Search for the cell housing the specified text and yield its [x, y] center coordinate. 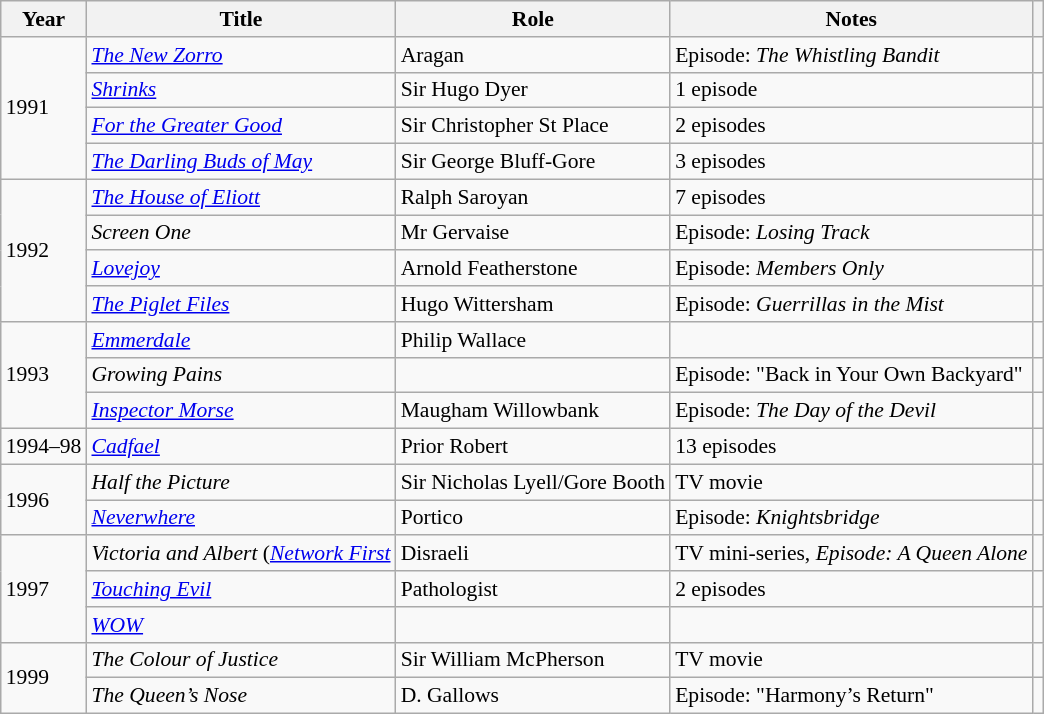
Sir Hugo Dyer [534, 90]
Touching Evil [240, 589]
Ralph Saroyan [534, 197]
The Darling Buds of May [240, 162]
1 episode [851, 90]
1999 [44, 678]
Sir Nicholas Lyell/Gore Booth [534, 482]
The Colour of Justice [240, 660]
Episode: Knightsbridge [851, 518]
The New Zorro [240, 55]
Title [240, 19]
Inspector Morse [240, 411]
Emmerdale [240, 340]
Prior Robert [534, 447]
Screen One [240, 233]
Episode: Guerrillas in the Mist [851, 304]
Hugo Wittersham [534, 304]
TV mini-series, Episode: A Queen Alone [851, 554]
WOW [240, 625]
The House of Eliott [240, 197]
1992 [44, 250]
3 episodes [851, 162]
1991 [44, 108]
Role [534, 19]
Episode: The Day of the Devil [851, 411]
Neverwhere [240, 518]
1997 [44, 590]
Cadfael [240, 447]
Mr Gervaise [534, 233]
Year [44, 19]
Pathologist [534, 589]
Episode: Losing Track [851, 233]
Notes [851, 19]
Episode: The Whistling Bandit [851, 55]
D. Gallows [534, 696]
Episode: Members Only [851, 269]
Half the Picture [240, 482]
13 episodes [851, 447]
Lovejoy [240, 269]
The Queen’s Nose [240, 696]
Episode: "Back in Your Own Backyard" [851, 375]
Victoria and Albert (Network First [240, 554]
Maugham Willowbank [534, 411]
The Piglet Files [240, 304]
Shrinks [240, 90]
Disraeli [534, 554]
1993 [44, 376]
Growing Pains [240, 375]
1994–98 [44, 447]
Sir George Bluff-Gore [534, 162]
Sir William McPherson [534, 660]
Aragan [534, 55]
7 episodes [851, 197]
Episode: "Harmony’s Return" [851, 696]
Philip Wallace [534, 340]
For the Greater Good [240, 126]
Portico [534, 518]
1996 [44, 500]
Arnold Featherstone [534, 269]
Sir Christopher St Place [534, 126]
